Locate the cell with the specified text and output its (X, Y) center coordinate. 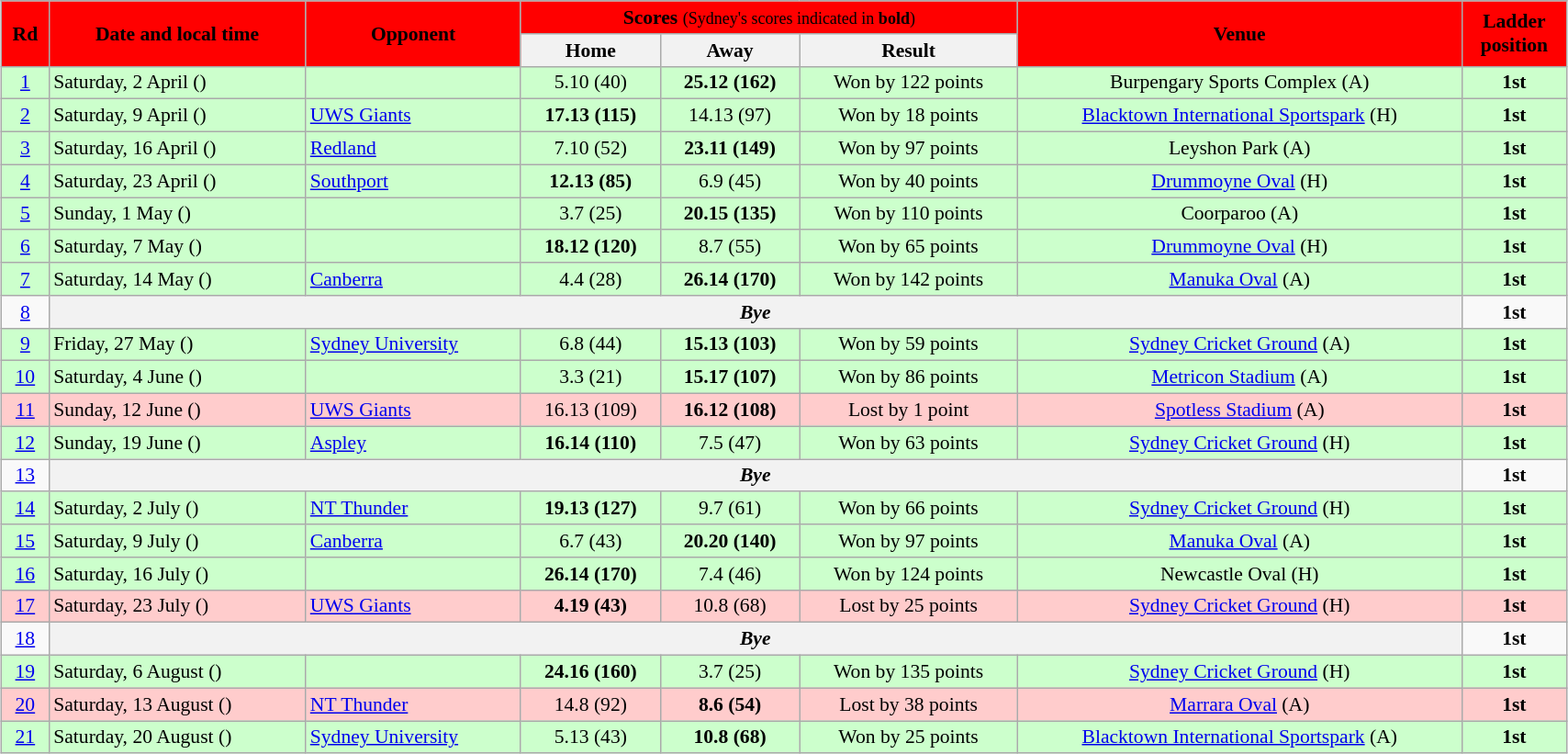
6 (26, 247)
Saturday, 16 April () (177, 149)
18.12 (120) (590, 247)
Saturday, 2 April () (177, 83)
16.13 (109) (590, 411)
15.17 (107) (730, 377)
Aspley (413, 443)
Friday, 27 May () (177, 344)
Won by 66 points (909, 509)
5.13 (43) (590, 737)
Saturday, 7 May () (177, 247)
Venue (1239, 33)
Saturday, 2 July () (177, 509)
Home (590, 51)
15.13 (103) (730, 344)
Newcastle Oval (H) (1239, 574)
Saturday, 23 April () (177, 181)
Away (730, 51)
Saturday, 6 August () (177, 672)
11 (26, 411)
4 (26, 181)
Ladderposition (1514, 33)
6.8 (44) (590, 344)
Saturday, 9 April () (177, 116)
Coorparoo (A) (1239, 214)
Won by 135 points (909, 672)
8.7 (55) (730, 247)
7.4 (46) (730, 574)
Metricon Stadium (A) (1239, 377)
Saturday, 14 May () (177, 279)
15 (26, 541)
Saturday, 13 August () (177, 704)
4.19 (43) (590, 606)
Won by 40 points (909, 181)
Scores (Sydney's scores indicated in bold) (769, 17)
20.20 (140) (730, 541)
Spotless Stadium (A) (1239, 411)
6.7 (43) (590, 541)
Sunday, 19 June () (177, 443)
8.6 (54) (730, 704)
9.7 (61) (730, 509)
1 (26, 83)
24.16 (160) (590, 672)
Result (909, 51)
10 (26, 377)
7 (26, 279)
25.12 (162) (730, 83)
Saturday, 4 June () (177, 377)
Blacktown International Sportspark (A) (1239, 737)
Won by 122 points (909, 83)
3.3 (21) (590, 377)
Leyshon Park (A) (1239, 149)
Blacktown International Sportspark (H) (1239, 116)
5 (26, 214)
Won by 124 points (909, 574)
Sunday, 12 June () (177, 411)
Won by 86 points (909, 377)
13 (26, 476)
Date and local time (177, 33)
14.13 (97) (730, 116)
5.10 (40) (590, 83)
Won by 25 points (909, 737)
19.13 (127) (590, 509)
Saturday, 9 July () (177, 541)
Sunday, 1 May () (177, 214)
12 (26, 443)
14.8 (92) (590, 704)
16.12 (108) (730, 411)
14 (26, 509)
Lost by 25 points (909, 606)
6.9 (45) (730, 181)
Saturday, 23 July () (177, 606)
Marrara Oval (A) (1239, 704)
Opponent (413, 33)
Won by 18 points (909, 116)
Won by 110 points (909, 214)
12.13 (85) (590, 181)
9 (26, 344)
Won by 142 points (909, 279)
Burpengary Sports Complex (A) (1239, 83)
19 (26, 672)
16 (26, 574)
Rd (26, 33)
3 (26, 149)
Won by 63 points (909, 443)
20 (26, 704)
Lost by 38 points (909, 704)
20.15 (135) (730, 214)
4.4 (28) (590, 279)
7.10 (52) (590, 149)
Saturday, 16 July () (177, 574)
18 (26, 639)
2 (26, 116)
16.14 (110) (590, 443)
8 (26, 312)
Won by 65 points (909, 247)
21 (26, 737)
Saturday, 20 August () (177, 737)
Lost by 1 point (909, 411)
Southport (413, 181)
17.13 (115) (590, 116)
23.11 (149) (730, 149)
17 (26, 606)
7.5 (47) (730, 443)
Redland (413, 149)
Sydney Cricket Ground (A) (1239, 344)
Won by 59 points (909, 344)
